Scan for the cell matching the given text and deliver its [X, Y] coordinate at center. 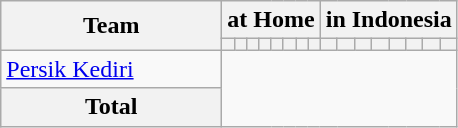
Total [112, 107]
at Home [271, 20]
Team [112, 26]
Persik Kediri [112, 69]
in Indonesia [388, 20]
